Find where the given text appears and provide that cell's center as [x, y] coordinate. 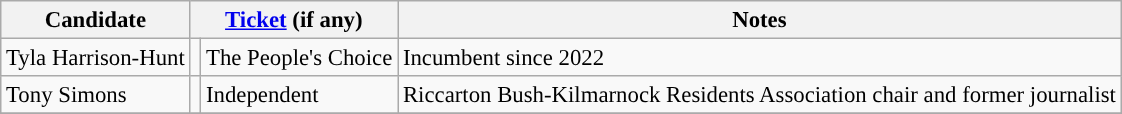
Candidate [96, 20]
Independent [300, 95]
Tyla Harrison-Hunt [96, 58]
Notes [760, 20]
Riccarton Bush-Kilmarnock Residents Association chair and former journalist [760, 95]
Incumbent since 2022 [760, 58]
Ticket (if any) [294, 20]
The People's Choice [300, 58]
Tony Simons [96, 95]
